Output the (X, Y) coordinate of the center of the cell containing the given text.  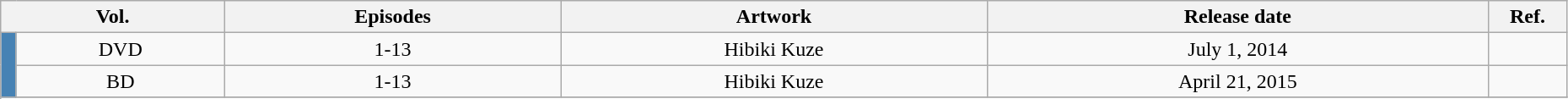
July 1, 2014 (1237, 49)
Vol. (113, 17)
Episodes (393, 17)
Ref. (1528, 17)
DVD (120, 49)
April 21, 2015 (1237, 81)
Artwork (774, 17)
Release date (1237, 17)
BD (120, 81)
